Output the (X, Y) coordinate of the center of the cell containing the given text.  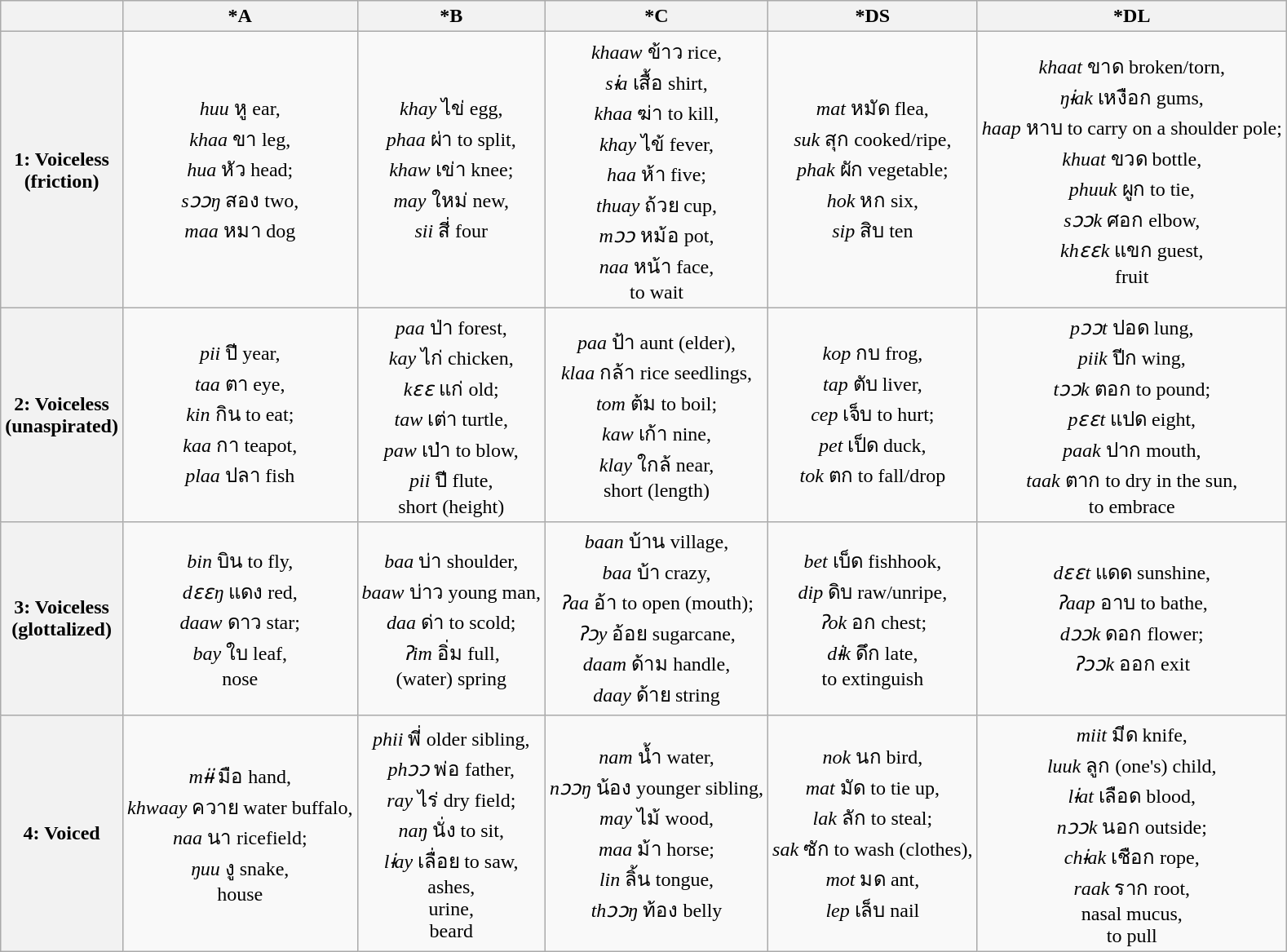
khay ไข่ egg, phaa ผ่า to split, khaw เข่า knee; may ใหม่ new, sii สี่ four (451, 170)
1: Voiceless (friction) (62, 170)
3: Voiceless (glottalized) (62, 618)
nok นก bird, mat มัด to tie up, lak ลัก to steal; sak ซัก to wash (clothes), mot มด ant, lep เล็บ nail (873, 833)
*C (656, 16)
miit มีด knife, luuk ลูก (one's) child, lɨat เลือด blood, nɔɔk นอก outside; chɨak เชือก rope, raak ราก root, nasal mucus, to pull (1132, 833)
mat หมัด flea, suk สุก cooked/ripe, phak ผัก vegetable; hok หก six, sip สิบ ten (873, 170)
pɔɔt ปอด lung, piik ปีก wing, tɔɔk ตอก to pound; pɛɛt แปด eight, paak ปาก mouth, taak ตาก to dry in the sun, to embrace (1132, 414)
dɛɛt แดด sunshine, ʔaap อาบ to bathe, dɔɔk ดอก flower; ʔɔɔk ออก exit (1132, 618)
*DL (1132, 16)
mɨɨ มือ hand, khwaay ควาย water buffalo, naa นา ricefield; ŋuu งู snake, house (240, 833)
paa ป่า forest, kay ไก่ chicken, kɛɛ แก่ old; taw เต่า turtle, paw เป่า to blow, pii ปี flute, short (height) (451, 414)
pii ปี year, taa ตา eye, kin กิน to eat; kaa กา teapot, plaa ปลา fish (240, 414)
2: Voiceless (unaspirated) (62, 414)
baa บ่า shoulder, baaw บ่าว young man, daa ด่า to scold; ʔim อิ่ม full, (water) spring (451, 618)
baan บ้าน village, baa บ้า crazy, ʔaa อ้า to open (mouth); ʔɔy อ้อย sugarcane, daam ด้าม handle, daay ด้าย string (656, 618)
*DS (873, 16)
*A (240, 16)
4: Voiced (62, 833)
*B (451, 16)
khaaw ข้าว rice, sɨa เสื้อ shirt, khaa ฆ่า to kill, khay ไข้ fever, haa ห้า five; thuay ถ้วย cup, mɔɔ หม้อ pot, naa หน้า face, to wait (656, 170)
bet เบ็ด fishhook, dip ดิบ raw/unripe, ʔok อก chest; dɨk ดึก late, to extinguish (873, 618)
kop กบ frog, tap ตับ liver, cep เจ็บ to hurt; pet เป็ด duck, tok ตก to fall/drop (873, 414)
phii พี่ older sibling, phɔɔ พ่อ father, ray ไร่ dry field; naŋ นั่ง to sit, lɨay เลื่อย to saw, ashes, urine, beard (451, 833)
paa ป้า aunt (elder), klaa กล้า rice seedlings, tom ต้ม to boil; kaw เก้า nine, klay ใกล้ near, short (length) (656, 414)
bin บิน to fly, dɛɛŋ แดง red, daaw ดาว star; bay ใบ leaf, nose (240, 618)
huu หู ear, khaa ขา leg, hua หัว head; sɔɔŋ สอง two, maa หมา dog (240, 170)
nam น้ำ water, nɔɔŋ น้อง younger sibling, may ไม้ wood, maa ม้า horse; lin ลิ้น tongue, thɔɔŋ ท้อง belly (656, 833)
